For the text-containing cell, return its midpoint in [X, Y] coordinate format. 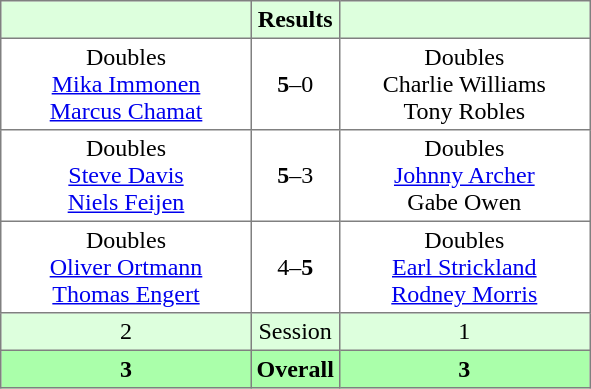
DoublesOliver OrtmannThomas Engert [126, 267]
Overall [295, 369]
DoublesSteve DavisNiels Feijen [126, 176]
Session [295, 332]
DoublesCharlie WilliamsTony Robles [464, 84]
5–3 [295, 176]
DoublesJohnny ArcherGabe Owen [464, 176]
DoublesEarl StricklandRodney Morris [464, 267]
4–5 [295, 267]
DoublesMika ImmonenMarcus Chamat [126, 84]
2 [126, 332]
5–0 [295, 84]
1 [464, 332]
Results [295, 20]
